Return the (x, y) coordinate for the center point of the cell that contains the specified text.  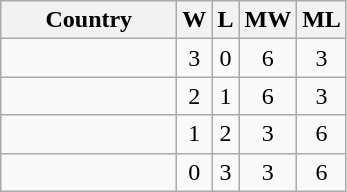
L (226, 20)
ML (322, 20)
W (194, 20)
MW (268, 20)
Country (89, 20)
